Detect which cell encompasses the target text, then output its (X, Y) center coordinate. 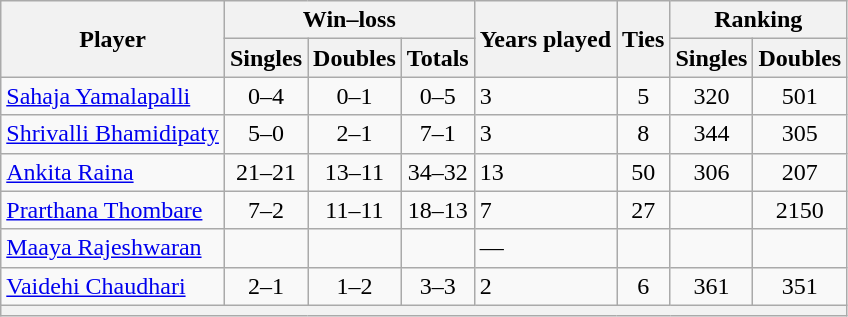
0–1 (355, 96)
Shrivalli Bhamidipaty (113, 134)
13–11 (355, 172)
361 (712, 286)
— (545, 248)
207 (800, 172)
Ties (644, 39)
1–2 (355, 286)
Sahaja Yamalapalli (113, 96)
13 (545, 172)
3–3 (438, 286)
18–13 (438, 210)
Ankita Raina (113, 172)
7–2 (266, 210)
7 (545, 210)
34–32 (438, 172)
2150 (800, 210)
21–21 (266, 172)
344 (712, 134)
306 (712, 172)
Prarthana Thombare (113, 210)
27 (644, 210)
50 (644, 172)
351 (800, 286)
6 (644, 286)
11–11 (355, 210)
Vaidehi Chaudhari (113, 286)
Ranking (758, 20)
501 (800, 96)
Player (113, 39)
Win–loss (349, 20)
0–5 (438, 96)
320 (712, 96)
Years played (545, 39)
5–0 (266, 134)
Maaya Rajeshwaran (113, 248)
8 (644, 134)
2 (545, 286)
Totals (438, 58)
0–4 (266, 96)
5 (644, 96)
7–1 (438, 134)
305 (800, 134)
